For the text-containing cell, return its midpoint in [X, Y] coordinate format. 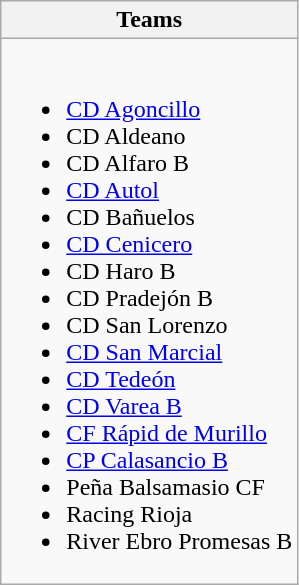
Teams [150, 20]
